Extract the [X, Y] coordinate from the center of the cell holding the provided text.  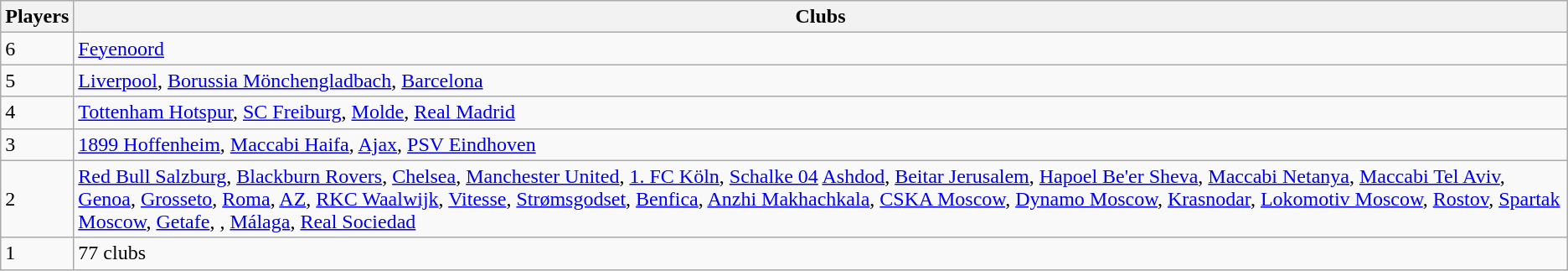
2 [37, 199]
4 [37, 112]
Liverpool, Borussia Mönchengladbach, Barcelona [821, 81]
77 clubs [821, 253]
1 [37, 253]
3 [37, 144]
Tottenham Hotspur, SC Freiburg, Molde, Real Madrid [821, 112]
1899 Hoffenheim, Maccabi Haifa, Ajax, PSV Eindhoven [821, 144]
Feyenoord [821, 49]
6 [37, 49]
Players [37, 17]
Clubs [821, 17]
5 [37, 81]
